Return the (x, y) coordinate for the center point of the cell that contains the specified text.  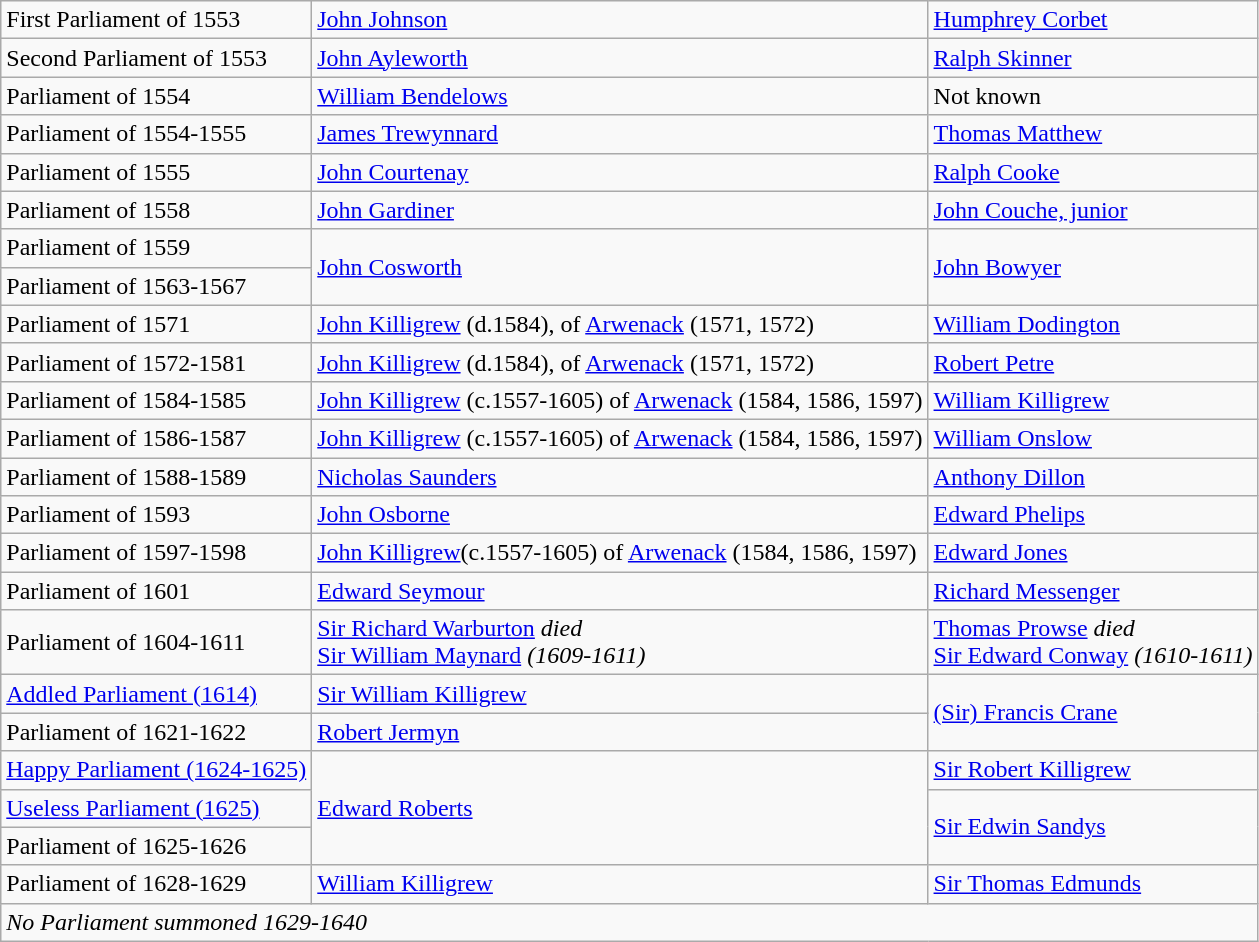
James Trewynnard (620, 134)
Sir William Killigrew (620, 694)
Parliament of 1597-1598 (156, 553)
First Parliament of 1553 (156, 20)
Parliament of 1559 (156, 248)
Thomas Prowse diedSir Edward Conway (1610-1611) (1093, 642)
John Osborne (620, 515)
John Cosworth (620, 267)
John Bowyer (1093, 267)
Edward Phelips (1093, 515)
Robert Petre (1093, 362)
Not known (1093, 96)
William Onslow (1093, 438)
Parliament of 1555 (156, 172)
John Killigrew(c.1557-1605) of Arwenack (1584, 1586, 1597) (620, 553)
William Dodington (1093, 324)
Parliament of 1621-1622 (156, 732)
John Gardiner (620, 210)
Edward Seymour (620, 591)
Robert Jermyn (620, 732)
Sir Edwin Sandys (1093, 827)
Sir Richard Warburton diedSir William Maynard (1609-1611) (620, 642)
Anthony Dillon (1093, 477)
No Parliament summoned 1629-1640 (630, 922)
Edward Jones (1093, 553)
John Ayleworth (620, 58)
(Sir) Francis Crane (1093, 713)
John Courtenay (620, 172)
Parliament of 1586-1587 (156, 438)
Parliament of 1601 (156, 591)
Parliament of 1625-1626 (156, 846)
John Johnson (620, 20)
Parliament of 1593 (156, 515)
Nicholas Saunders (620, 477)
Parliament of 1554 (156, 96)
Parliament of 1572-1581 (156, 362)
Ralph Skinner (1093, 58)
Parliament of 1571 (156, 324)
Second Parliament of 1553 (156, 58)
Sir Thomas Edmunds (1093, 884)
Thomas Matthew (1093, 134)
Edward Roberts (620, 808)
John Couche, junior (1093, 210)
Richard Messenger (1093, 591)
Parliament of 1604-1611 (156, 642)
Parliament of 1584-1585 (156, 400)
Useless Parliament (1625) (156, 808)
Sir Robert Killigrew (1093, 770)
William Bendelows (620, 96)
Parliament of 1558 (156, 210)
Parliament of 1554-1555 (156, 134)
Humphrey Corbet (1093, 20)
Parliament of 1628-1629 (156, 884)
Parliament of 1588-1589 (156, 477)
Addled Parliament (1614) (156, 694)
Happy Parliament (1624-1625) (156, 770)
Parliament of 1563-1567 (156, 286)
Ralph Cooke (1093, 172)
